Scan for the cell matching the given text and deliver its [x, y] coordinate at center. 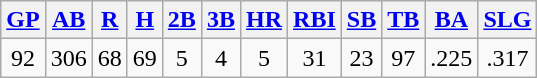
H [144, 20]
SB [361, 20]
4 [220, 58]
68 [110, 58]
GP [23, 20]
23 [361, 58]
TB [404, 20]
SLG [508, 20]
69 [144, 58]
.225 [452, 58]
92 [23, 58]
HR [264, 20]
RBI [315, 20]
31 [315, 58]
BA [452, 20]
2B [182, 20]
R [110, 20]
3B [220, 20]
97 [404, 58]
306 [68, 58]
AB [68, 20]
.317 [508, 58]
